Detect which cell encompasses the target text, then output its [X, Y] center coordinate. 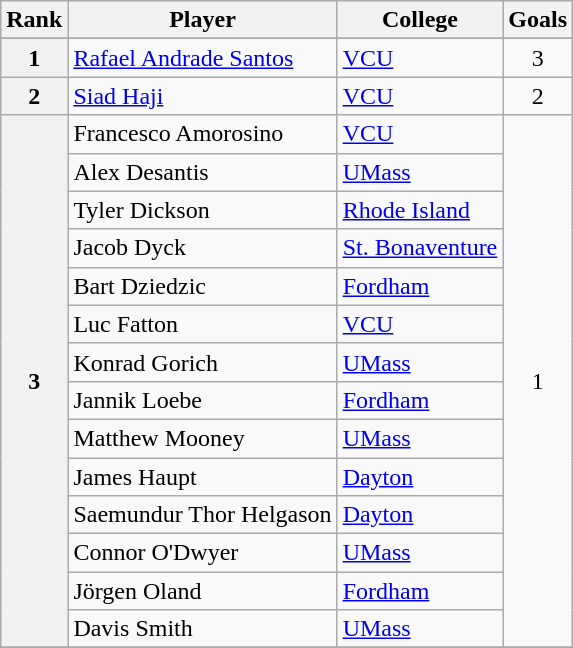
Connor O'Dwyer [202, 553]
Francesco Amorosino [202, 134]
Davis Smith [202, 629]
Rafael Andrade Santos [202, 58]
Jörgen Oland [202, 591]
Tyler Dickson [202, 210]
James Haupt [202, 477]
Rank [34, 20]
Konrad Gorich [202, 362]
Alex Desantis [202, 172]
Siad Haji [202, 96]
Jannik Loebe [202, 400]
Rhode Island [420, 210]
Player [202, 20]
Jacob Dyck [202, 248]
Bart Dziedzic [202, 286]
Matthew Mooney [202, 438]
College [420, 20]
Luc Fatton [202, 324]
Saemundur Thor Helgason [202, 515]
Goals [538, 20]
St. Bonaventure [420, 248]
